Determine the [X, Y] coordinate at the center of the cell enclosing the given text.  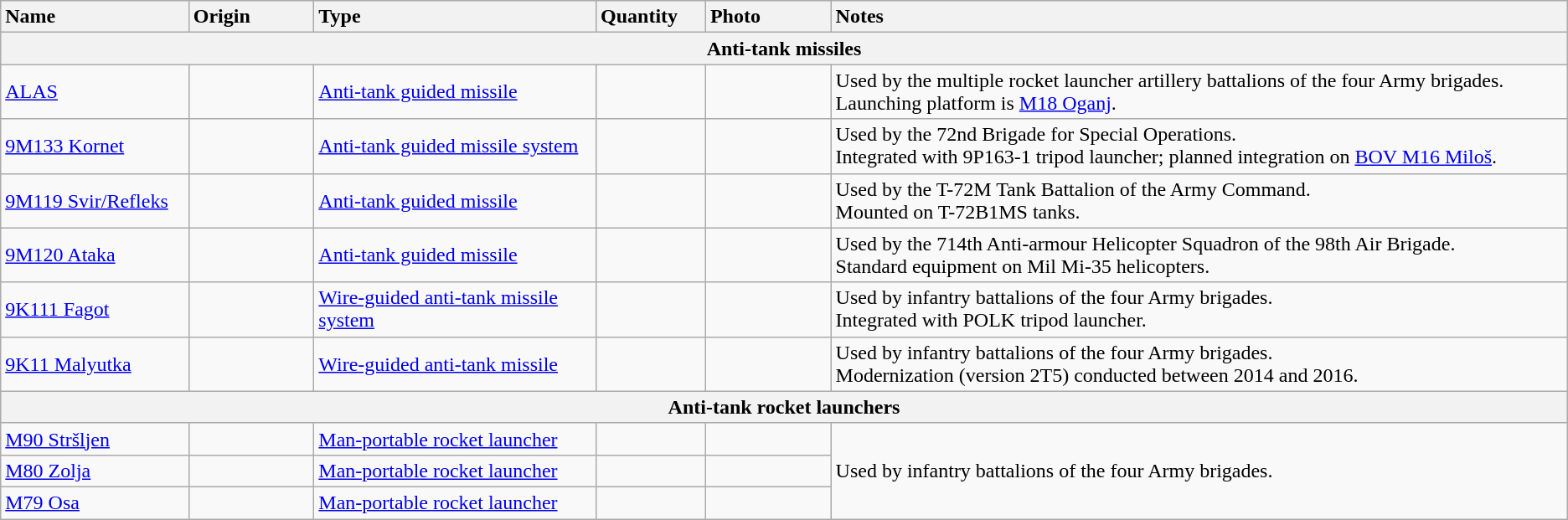
Wire-guided anti-tank missile system [456, 310]
Used by infantry battalions of the four Army brigades.Integrated with POLK tripod launcher. [1199, 310]
Used by infantry battalions of the four Army brigades.Modernization (version 2T5) conducted between 2014 and 2016. [1199, 363]
Photo [768, 17]
M80 Zolja [95, 471]
9M120 Ataka [95, 255]
Used by the multiple rocket launcher artillery battalions of the four Army brigades.Launching platform is M18 Oganj. [1199, 92]
M79 Osa [95, 502]
Quantity [650, 17]
Used by infantry battalions of the four Army brigades. [1199, 471]
9K111 Fagot [95, 310]
Used by the T-72M Tank Battalion of the Army Command.Mounted on T-72B1MS tanks. [1199, 201]
Anti-tank missiles [784, 49]
Wire-guided anti-tank missile [456, 363]
Origin [251, 17]
9M119 Svir/Refleks [95, 201]
Type [456, 17]
9K11 Malyutka [95, 363]
M90 Stršljen [95, 439]
Name [95, 17]
Anti-tank guided missile system [456, 146]
ALAS [95, 92]
Used by the 72nd Brigade for Special Operations.Integrated with 9P163-1 tripod launcher; planned integration on BOV M16 Miloš. [1199, 146]
9M133 Kornet [95, 146]
Used by the 714th Anti-armour Helicopter Squadron of the 98th Air Brigade.Standard equipment on Mil Mi-35 helicopters. [1199, 255]
Notes [1199, 17]
Anti-tank rocket launchers [784, 407]
